Locate the cell with the specified text and output its (x, y) center coordinate. 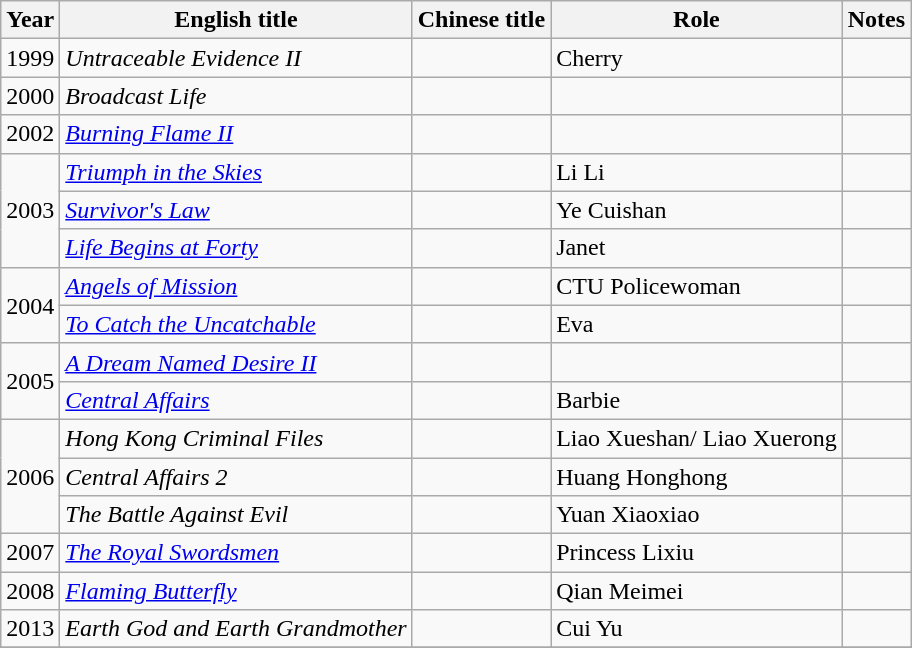
Hong Kong Criminal Files (236, 438)
Qian Meimei (697, 591)
Eva (697, 324)
Janet (697, 248)
2006 (30, 476)
Li Li (697, 172)
2000 (30, 96)
Year (30, 20)
Broadcast Life (236, 96)
2013 (30, 629)
Yuan Xiaoxiao (697, 515)
Flaming Butterfly (236, 591)
The Royal Swordsmen (236, 553)
Triumph in the Skies (236, 172)
2004 (30, 305)
Princess Lixiu (697, 553)
Earth God and Earth Grandmother (236, 629)
Barbie (697, 400)
2003 (30, 210)
A Dream Named Desire II (236, 362)
English title (236, 20)
CTU Policewoman (697, 286)
Survivor's Law (236, 210)
Untraceable Evidence II (236, 58)
Cui Yu (697, 629)
Huang Honghong (697, 477)
Chinese title (481, 20)
Liao Xueshan/ Liao Xuerong (697, 438)
Cherry (697, 58)
2007 (30, 553)
2005 (30, 381)
Angels of Mission (236, 286)
Ye Cuishan (697, 210)
Role (697, 20)
The Battle Against Evil (236, 515)
Central Affairs (236, 400)
2008 (30, 591)
Central Affairs 2 (236, 477)
Life Begins at Forty (236, 248)
To Catch the Uncatchable (236, 324)
Notes (876, 20)
Burning Flame II (236, 134)
2002 (30, 134)
1999 (30, 58)
